Determine the (X, Y) coordinate at the center of the cell enclosing the given text.  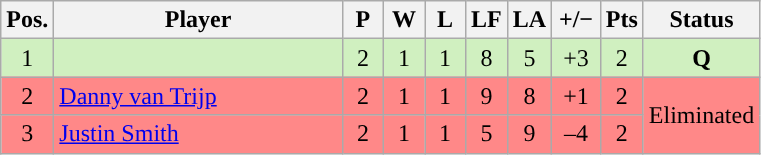
P (362, 20)
LF (487, 20)
+1 (576, 96)
LA (529, 20)
3 (28, 134)
Eliminated (701, 115)
–4 (576, 134)
+3 (576, 58)
W (404, 20)
L (444, 20)
Player (198, 20)
Danny van Trijp (198, 96)
Status (701, 20)
Justin Smith (198, 134)
Q (701, 58)
Pos. (28, 20)
+/− (576, 20)
Pts (622, 20)
